Return the (x, y) coordinate for the center point of the cell that contains the specified text.  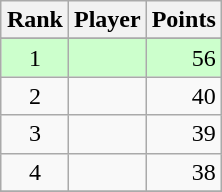
2 (34, 96)
Rank (34, 20)
1 (34, 58)
4 (34, 172)
38 (184, 172)
3 (34, 134)
Points (184, 20)
Player (107, 20)
39 (184, 134)
56 (184, 58)
40 (184, 96)
